For the text-containing cell, return its midpoint in (X, Y) coordinate format. 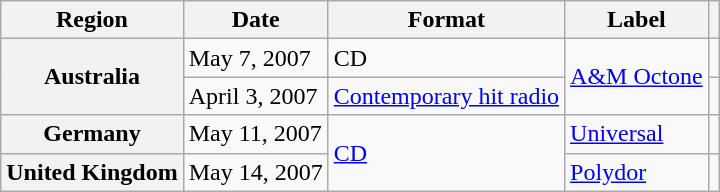
Germany (92, 134)
April 3, 2007 (256, 96)
May 14, 2007 (256, 172)
United Kingdom (92, 172)
May 11, 2007 (256, 134)
May 7, 2007 (256, 58)
Polydor (637, 172)
Contemporary hit radio (446, 96)
Format (446, 20)
Date (256, 20)
A&M Octone (637, 77)
Label (637, 20)
Region (92, 20)
Universal (637, 134)
Australia (92, 77)
